Locate the cell with the specified text and output its [x, y] center coordinate. 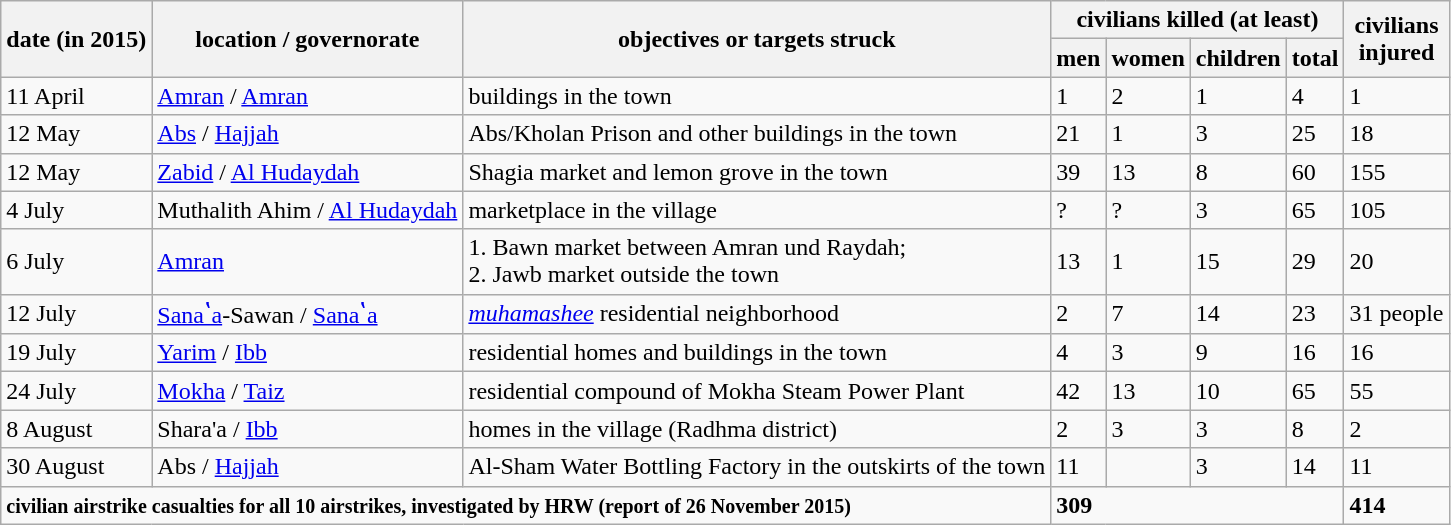
Amran / Amran [308, 96]
20 [1396, 262]
55 [1396, 391]
31 people [1396, 314]
civiliansinjured [1396, 39]
30 August [76, 467]
date (in 2015) [76, 39]
Al-Sham Water Bottling Factory in the outskirts of the town [757, 467]
15 [1238, 262]
11 April [76, 96]
23 [1315, 314]
Zabid / Al Hudaydah [308, 172]
7 [1148, 314]
4 July [76, 210]
8 August [76, 429]
24 July [76, 391]
25 [1315, 134]
children [1238, 58]
105 [1396, 210]
civilians killed (at least) [1198, 20]
19 July [76, 353]
Shagia market and lemon grove in the town [757, 172]
18 [1396, 134]
objectives or targets struck [757, 39]
60 [1315, 172]
muhamashee residential neighborhood [757, 314]
12 July [76, 314]
Shara'a / Ibb [308, 429]
women [1148, 58]
155 [1396, 172]
civilian airstrike casualties for all 10 airstrikes, investigated by HRW (report of 26 November 2015) [526, 505]
10 [1238, 391]
total [1315, 58]
414 [1396, 505]
1. Bawn market between Amran und Raydah;2. Jawb market outside the town [757, 262]
marketplace in the village [757, 210]
buildings in the town [757, 96]
Yarim / Ibb [308, 353]
men [1078, 58]
residential compound of Mokha Steam Power Plant [757, 391]
39 [1078, 172]
Abs/Kholan Prison and other buildings in the town [757, 134]
29 [1315, 262]
location / governorate [308, 39]
Amran [308, 262]
42 [1078, 391]
6 July [76, 262]
Sanaʽa-Sawan / Sanaʽa [308, 314]
Mokha / Taiz [308, 391]
residential homes and buildings in the town [757, 353]
homes in the village (Radhma district) [757, 429]
21 [1078, 134]
Muthalith Ahim / Al Hudaydah [308, 210]
309 [1198, 505]
9 [1238, 353]
